Provide the [X, Y] coordinate of the cell's center where the given text is located.  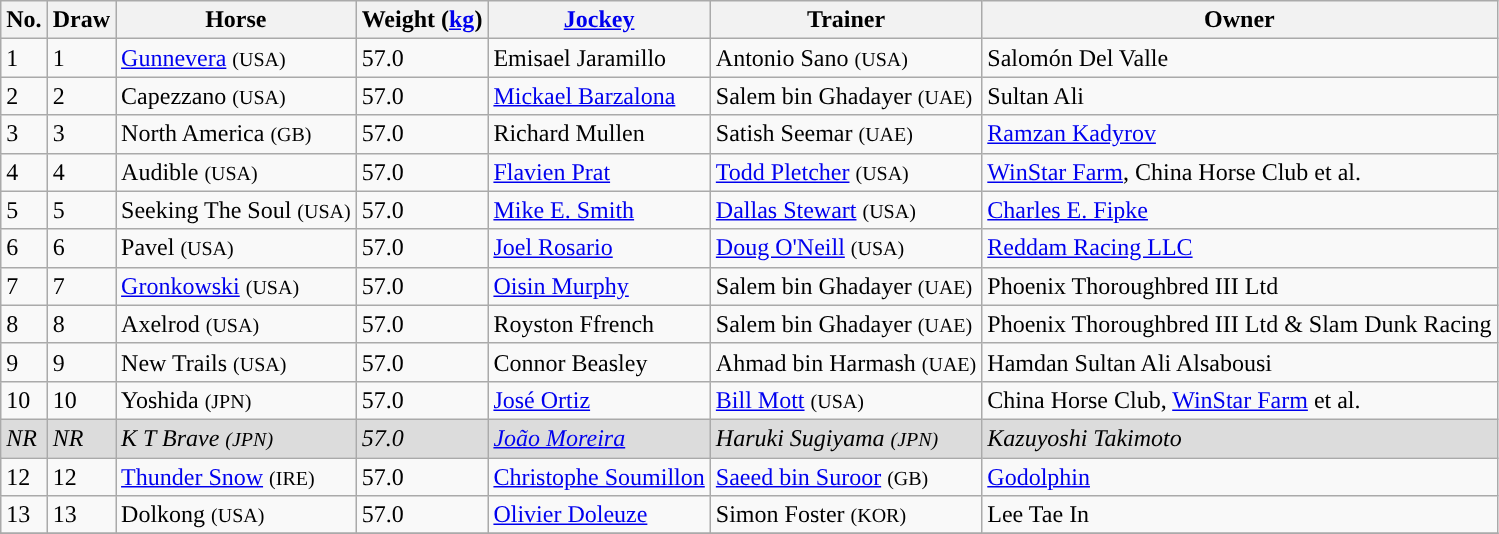
Seeking The Soul (USA) [236, 210]
Hamdan Sultan Ali Alsabousi [1240, 362]
Godolphin [1240, 477]
Kazuyoshi Takimoto [1240, 438]
Haruki Sugiyama (JPN) [846, 438]
Reddam Racing LLC [1240, 248]
Owner [1240, 20]
Simon Foster (KOR) [846, 515]
Connor Beasley [599, 362]
Salomón Del Valle [1240, 58]
Mickael Barzalona [599, 96]
Richard Mullen [599, 134]
Charles E. Fipke [1240, 210]
Saeed bin Suroor (GB) [846, 477]
José Ortiz [599, 400]
Joel Rosario [599, 248]
New Trails (USA) [236, 362]
Phoenix Thoroughbred III Ltd [1240, 286]
Weight (kg) [422, 20]
Doug O'Neill (USA) [846, 248]
Lee Tae In [1240, 515]
Mike E. Smith [599, 210]
Christophe Soumillon [599, 477]
Flavien Prat [599, 172]
North America (GB) [236, 134]
Pavel (USA) [236, 248]
Royston Ffrench [599, 324]
Dolkong (USA) [236, 515]
Gronkowski (USA) [236, 286]
WinStar Farm, China Horse Club et al. [1240, 172]
João Moreira [599, 438]
No. [24, 20]
Satish Seemar (UAE) [846, 134]
Ahmad bin Harmash (UAE) [846, 362]
Axelrod (USA) [236, 324]
Draw [81, 20]
Oisin Murphy [599, 286]
Ramzan Kadyrov [1240, 134]
Yoshida (JPN) [236, 400]
Audible (USA) [236, 172]
Sultan Ali [1240, 96]
Trainer [846, 20]
Gunnevera (USA) [236, 58]
K T Brave (JPN) [236, 438]
Emisael Jaramillo [599, 58]
Bill Mott (USA) [846, 400]
Horse [236, 20]
Antonio Sano (USA) [846, 58]
Jockey [599, 20]
Todd Pletcher (USA) [846, 172]
Thunder Snow (IRE) [236, 477]
China Horse Club, WinStar Farm et al. [1240, 400]
Capezzano (USA) [236, 96]
Olivier Doleuze [599, 515]
Dallas Stewart (USA) [846, 210]
Phoenix Thoroughbred III Ltd & Slam Dunk Racing [1240, 324]
